Find where the given text appears and provide that cell's center as [x, y] coordinate. 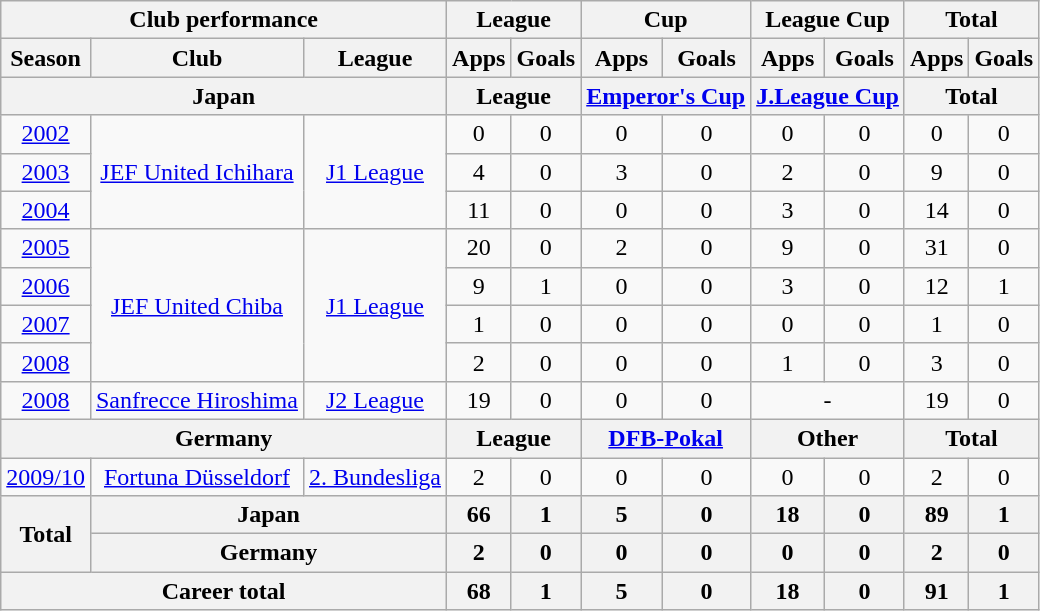
89 [936, 515]
2. Bundesliga [374, 477]
20 [479, 248]
2003 [46, 172]
Fortuna Düsseldorf [196, 477]
12 [936, 286]
11 [479, 210]
DFB-Pokal [666, 438]
31 [936, 248]
Club performance [224, 20]
- [828, 400]
J2 League [374, 400]
Career total [224, 591]
League Cup [828, 20]
4 [479, 172]
2006 [46, 286]
91 [936, 591]
Club [196, 58]
J.League Cup [828, 96]
2009/10 [46, 477]
66 [479, 515]
Cup [666, 20]
2002 [46, 134]
Other [828, 438]
2007 [46, 324]
2005 [46, 248]
2004 [46, 210]
Sanfrecce Hiroshima [196, 400]
Season [46, 58]
JEF United Ichihara [196, 172]
68 [479, 591]
14 [936, 210]
Emperor's Cup [666, 96]
JEF United Chiba [196, 305]
